For the text-containing cell, return its midpoint in (x, y) coordinate format. 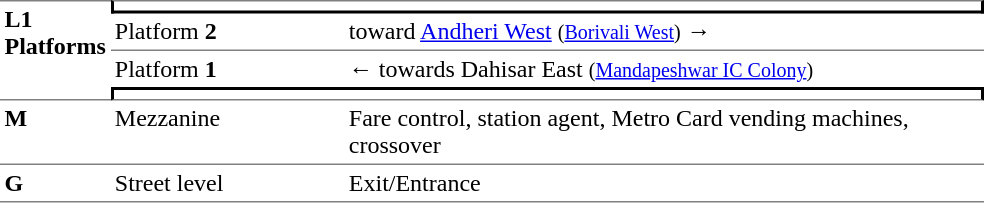
M (55, 132)
Platform 1 (227, 69)
L1Platforms (55, 50)
toward Andheri West (Borivali West) → (664, 33)
Exit/Entrance (664, 184)
Fare control, station agent, Metro Card vending machines, crossover (664, 132)
← towards Dahisar East (Mandapeshwar IC Colony) (664, 69)
Mezzanine (227, 132)
Street level (227, 184)
G (55, 184)
Platform 2 (227, 33)
